Find where the given text appears and provide that cell's center as (X, Y) coordinate. 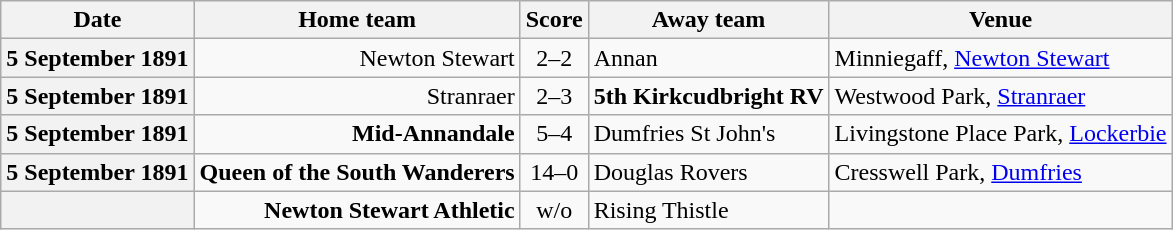
14–0 (554, 172)
Cresswell Park, Dumfries (1000, 172)
Venue (1000, 20)
Dumfries St John's (708, 134)
Newton Stewart Athletic (357, 210)
Away team (708, 20)
Home team (357, 20)
Stranraer (357, 96)
5–4 (554, 134)
Minniegaff, Newton Stewart (1000, 58)
Douglas Rovers (708, 172)
Livingstone Place Park, Lockerbie (1000, 134)
2–3 (554, 96)
Annan (708, 58)
5th Kirkcudbright RV (708, 96)
Mid-Annandale (357, 134)
Westwood Park, Stranraer (1000, 96)
w/o (554, 210)
2–2 (554, 58)
Rising Thistle (708, 210)
Newton Stewart (357, 58)
Date (98, 20)
Score (554, 20)
Queen of the South Wanderers (357, 172)
